Detect which cell encompasses the target text, then output its [X, Y] center coordinate. 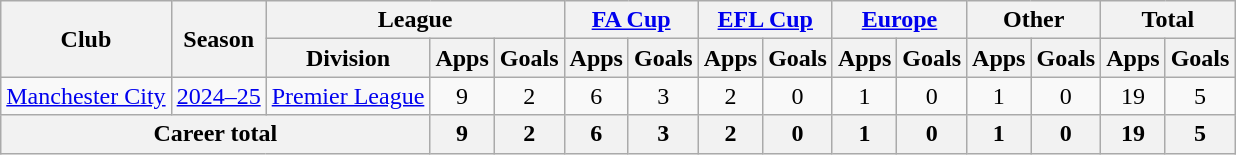
FA Cup [631, 20]
EFL Cup [765, 20]
Club [86, 39]
League [415, 20]
Premier League [348, 96]
Europe [899, 20]
2024–25 [218, 96]
Division [348, 58]
Career total [216, 134]
Other [1034, 20]
Manchester City [86, 96]
Season [218, 39]
Total [1168, 20]
